From the cell containing the given text, extract its center point as [x, y] coordinate. 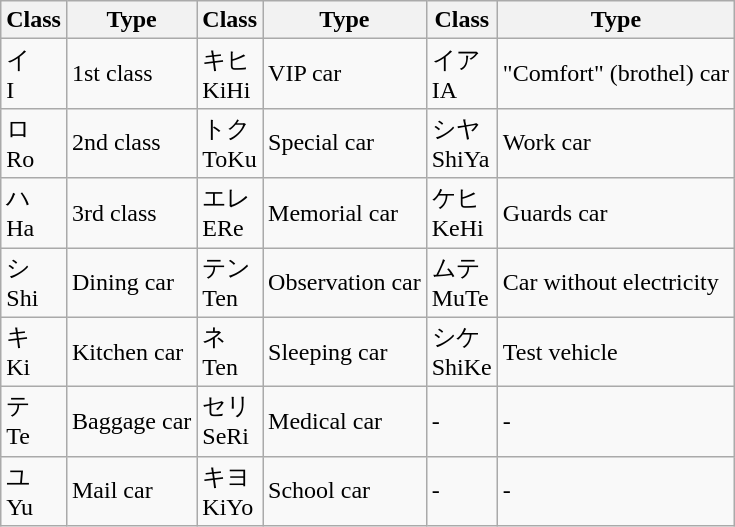
シヤShiYa [462, 143]
シShi [34, 283]
Mail car [131, 491]
ロRo [34, 143]
テンTen [230, 283]
Sleeping car [345, 352]
Kitchen car [131, 352]
Special car [345, 143]
ムテMuTe [462, 283]
Test vehicle [616, 352]
Baggage car [131, 422]
トクToKu [230, 143]
キヨKiYo [230, 491]
School car [345, 491]
ハHa [34, 213]
シケShiKe [462, 352]
ネTen [230, 352]
テTe [34, 422]
VIP car [345, 74]
Work car [616, 143]
Memorial car [345, 213]
イI [34, 74]
Car without electricity [616, 283]
Observation car [345, 283]
Dining car [131, 283]
エレERe [230, 213]
Guards car [616, 213]
2nd class [131, 143]
ユYu [34, 491]
1st class [131, 74]
イアIA [462, 74]
"Comfort" (brothel) car [616, 74]
セリSeRi [230, 422]
ケヒKeHi [462, 213]
キKi [34, 352]
3rd class [131, 213]
Medical car [345, 422]
キヒKiHi [230, 74]
